Return [x, y] of the center of cell containing provided text 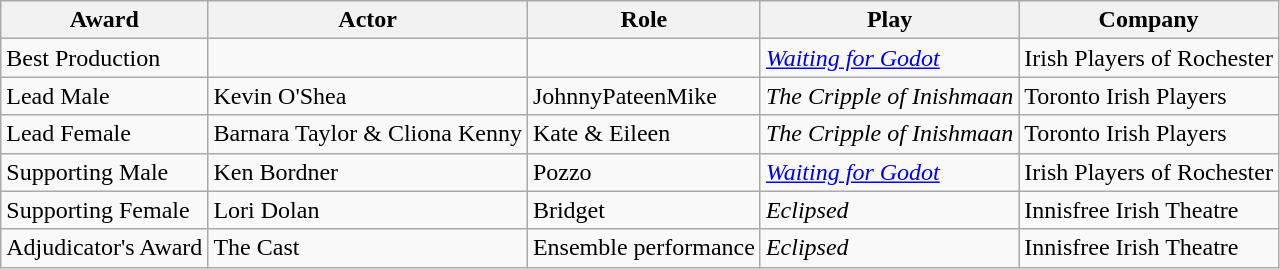
Ensemble performance [644, 248]
Actor [368, 20]
JohnnyPateenMike [644, 96]
Award [104, 20]
Lead Male [104, 96]
Kate & Eileen [644, 134]
Play [889, 20]
Company [1149, 20]
Bridget [644, 210]
Supporting Male [104, 172]
Lori Dolan [368, 210]
Lead Female [104, 134]
Pozzo [644, 172]
Supporting Female [104, 210]
Adjudicator's Award [104, 248]
The Cast [368, 248]
Kevin O'Shea [368, 96]
Ken Bordner [368, 172]
Best Production [104, 58]
Barnara Taylor & Cliona Kenny [368, 134]
Role [644, 20]
